Capture the cell that displays the provided text and extract its [x, y] central coordinate. 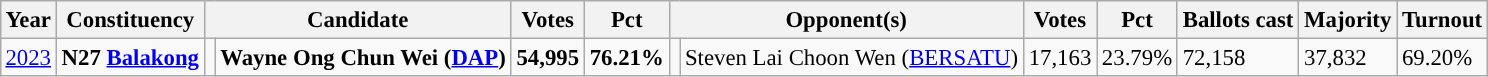
Steven Lai Choon Wen (BERSATU) [852, 57]
Ballots cast [1238, 20]
Wayne Ong Chun Wei (DAP) [363, 57]
Turnout [1442, 20]
72,158 [1238, 57]
Candidate [358, 20]
Year [28, 20]
54,995 [548, 57]
37,832 [1348, 57]
N27 Balakong [130, 57]
Opponent(s) [846, 20]
Constituency [130, 20]
76.21% [626, 57]
69.20% [1442, 57]
17,163 [1060, 57]
Majority [1348, 20]
23.79% [1138, 57]
2023 [28, 57]
